Extract the (x, y) coordinate from the center of the cell holding the provided text.  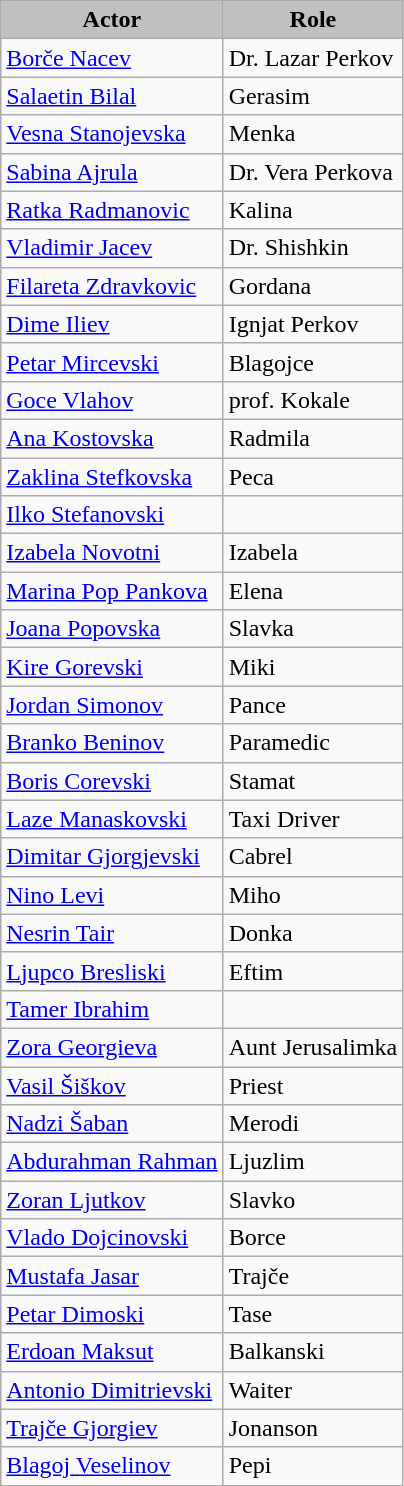
Nadzi Šaban (112, 1124)
Erdoan Maksut (112, 1352)
Trajče Gjorgiev (112, 1428)
Gerasim (313, 96)
Vesna Stanojevska (112, 134)
Dimitar Gjorgjevski (112, 857)
Boris Corevski (112, 781)
Miki (313, 667)
Ratka Radmanovic (112, 210)
Filareta Zdravkovic (112, 286)
Eftim (313, 971)
Laze Manaskovski (112, 819)
Dr. Vera Perkova (313, 172)
Borče Nacev (112, 58)
Paramedic (313, 743)
Dime Iliev (112, 324)
Aunt Jerusalimka (313, 1047)
Antonio Dimitrievski (112, 1390)
Trajče (313, 1276)
Jordan Simonov (112, 705)
Dr. Lazar Perkov (313, 58)
Jonanson (313, 1428)
Stamat (313, 781)
Ljuzlim (313, 1162)
Kalina (313, 210)
Radmila (313, 438)
Petar Mircevski (112, 362)
Merodi (313, 1124)
Ignjat Perkov (313, 324)
Blagoj Veselinov (112, 1466)
Zora Georgieva (112, 1047)
Ljupco Bresliski (112, 971)
Ana Kostovska (112, 438)
Nesrin Tair (112, 933)
Blagojce (313, 362)
Vladimir Jacev (112, 248)
Abdurahman Rahman (112, 1162)
Waiter (313, 1390)
Borce (313, 1238)
Menka (313, 134)
Pepi (313, 1466)
Tamer Ibrahim (112, 1009)
Marina Pop Pankova (112, 591)
Kire Gorevski (112, 667)
Gordana (313, 286)
Petar Dimoski (112, 1314)
Sabina Ajrula (112, 172)
Taxi Driver (313, 819)
Izabela Novotni (112, 553)
Salaetin Bilal (112, 96)
Elena (313, 591)
Miho (313, 895)
Role (313, 20)
Priest (313, 1085)
Branko Beninov (112, 743)
Pance (313, 705)
Nino Levi (112, 895)
Balkanski (313, 1352)
Joana Popovska (112, 629)
Donka (313, 933)
Vasil Šiškov (112, 1085)
Vlado Dojcinovski (112, 1238)
prof. Kokale (313, 400)
Izabela (313, 553)
Goce Vlahov (112, 400)
Zaklina Stefkovska (112, 477)
Dr. Shishkin (313, 248)
Cabrel (313, 857)
Mustafa Jasar (112, 1276)
Peca (313, 477)
Slavka (313, 629)
Tase (313, 1314)
Slavko (313, 1200)
Actor (112, 20)
Ilko Stefanovski (112, 515)
Zoran Ljutkov (112, 1200)
